Output the [x, y] coordinate of the center of the cell containing the given text.  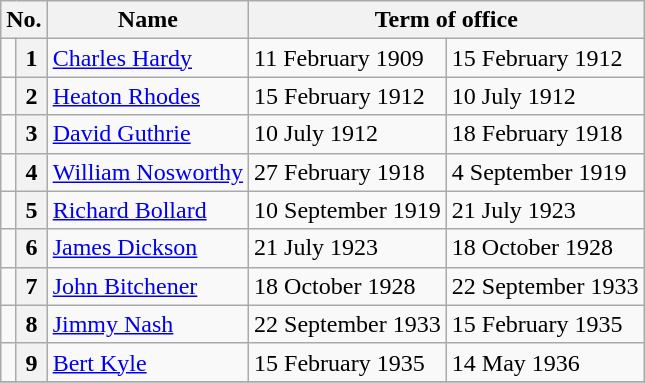
8 [32, 324]
10 September 1919 [348, 210]
27 February 1918 [348, 172]
Charles Hardy [148, 58]
4 [32, 172]
5 [32, 210]
14 May 1936 [545, 362]
Heaton Rhodes [148, 96]
No. [24, 20]
6 [32, 248]
Term of office [446, 20]
2 [32, 96]
7 [32, 286]
David Guthrie [148, 134]
11 February 1909 [348, 58]
James Dickson [148, 248]
9 [32, 362]
John Bitchener [148, 286]
Richard Bollard [148, 210]
William Nosworthy [148, 172]
Bert Kyle [148, 362]
4 September 1919 [545, 172]
Jimmy Nash [148, 324]
Name [148, 20]
3 [32, 134]
18 February 1918 [545, 134]
1 [32, 58]
